Find where the given text appears and provide that cell's center as (X, Y) coordinate. 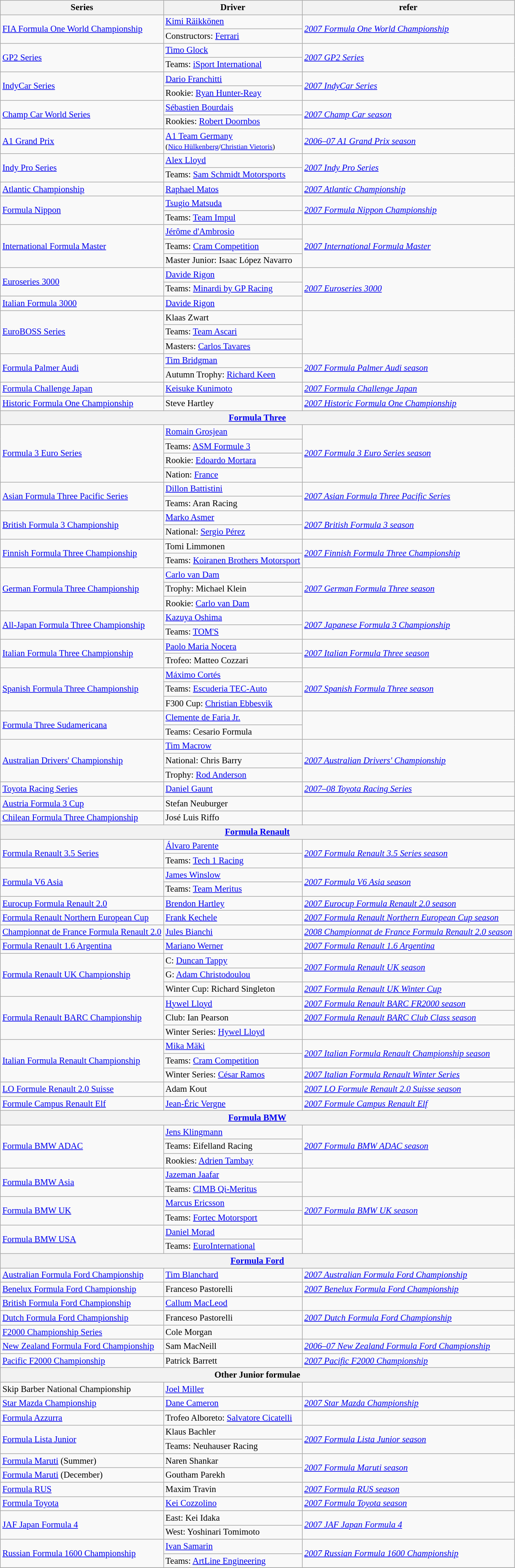
Formula Renault (257, 832)
Klaus Bachler (233, 1432)
2007 Formula 3 Euro Series season (408, 453)
Dane Cameron (233, 1404)
Teams: Eifelland Racing (233, 1146)
Formula Three Sudamericana (82, 725)
2007 German Formula Three season (408, 589)
Formula BMW (257, 1118)
Master Junior: Isaac López Navarro (233, 260)
Rookie: Carlo van Dam (233, 603)
2007 Formule Campus Renault Elf (408, 1104)
2007 Euroseries 3000 (408, 289)
Atlantic Championship (82, 189)
2007 Australian Drivers' Championship (408, 761)
2007 Formula Renault BARC FR2000 season (408, 1004)
Dario Franchitti (233, 79)
Benelux Formula Ford Championship (82, 1289)
Teams: Aran Racing (233, 503)
Austria Formula 3 Cup (82, 803)
Asian Formula Three Pacific Series (82, 496)
Alex Lloyd (233, 160)
2008 Championnat de France Formula Renault 2.0 season (408, 932)
Formula Renault BARC Championship (82, 1018)
2007 Formula Toyota season (408, 1503)
2007 Indy Pro Series (408, 168)
2007 Formula Lista Junior season (408, 1439)
JAF Japan Formula 4 (82, 1525)
Teams: TOM'S (233, 632)
Mika Mäki (233, 1046)
Formula V6 Asia (82, 882)
2007 Formula Renault 1.6 Argentina (408, 946)
Jean-Éric Vergne (233, 1104)
Formula BMW ADAC (82, 1146)
2007 Formula Nippon Championship (408, 211)
Kazuya Oshima (233, 618)
Euroseries 3000 (82, 282)
2007 Russian Formula 1600 Championship (408, 1554)
2007 Formula BMW ADAC season (408, 1146)
José Luis Riffo (233, 818)
Finnish Formula Three Championship (82, 553)
Kei Cozzolino (233, 1503)
Autumn Trophy: Richard Keen (233, 375)
Keisuke Kunimoto (233, 389)
2007 Benelux Formula Ford Championship (408, 1289)
Teams: ArtLine Engineering (233, 1561)
2007 Star Mazda Championship (408, 1404)
EuroBOSS Series (82, 332)
2007–08 Toyota Racing Series (408, 789)
2007 Finnish Formula Three Championship (408, 553)
A1 Team Germany(Nico Hülkenberg/Christian Vietoris) (233, 141)
Formula Palmer Audi (82, 368)
2007 Champ Car season (408, 115)
Clemente de Faria Jr. (233, 718)
Tim Bridgman (233, 361)
GP2 Series (82, 57)
C: Duncan Tappy (233, 960)
Formula Three (257, 418)
Formula BMW Asia (82, 1182)
Kimi Räikkönen (233, 22)
2007 Formula RUS season (408, 1489)
LO Formule Renault 2.0 Suisse (82, 1089)
Formula Toyota (82, 1503)
Trophy: Michael Klein (233, 589)
Trofeo Alboreto: Salvatore Cicatelli (233, 1418)
Adam Kout (233, 1089)
2007 Formula Challenge Japan (408, 389)
Teams: Fortec Motorsport (233, 1218)
German Formula Three Championship (82, 589)
Trophy: Rod Anderson (233, 775)
Formula Challenge Japan (82, 389)
refer (408, 8)
2007 Dutch Formula Ford Championship (408, 1318)
Goutham Parekh (233, 1475)
Teams: Minardi by GP Racing (233, 289)
Italian Formula 3000 (82, 304)
Daniel Morad (233, 1232)
Sam MacNeill (233, 1346)
Skip Barber National Championship (82, 1389)
Romain Grosjean (233, 432)
Formula Lista Junior (82, 1439)
2007 Formula Renault Northern European Cup season (408, 918)
2007 JAF Japan Formula 4 (408, 1525)
Teams: CIMB Qi-Meritus (233, 1189)
Teams: Neuhauser Racing (233, 1446)
2007 Formula V6 Asia season (408, 882)
Championnat de France Formula Renault 2.0 (82, 932)
Sébastien Bourdais (233, 108)
Teams: iSport International (233, 65)
2007 Australian Formula Ford Championship (408, 1275)
Pacific F2000 Championship (82, 1361)
2007 Atlantic Championship (408, 189)
2007 Formula Renault UK Winter Cup (408, 989)
Tim Macrow (233, 746)
Hywel Lloyd (233, 1004)
Series (82, 8)
Rookie: Ryan Hunter-Reay (233, 93)
Chilean Formula Three Championship (82, 818)
Jérôme d'Ambrosio (233, 232)
Formula Renault 1.6 Argentina (82, 946)
Rookies: Robert Doornbos (233, 122)
IndyCar Series (82, 86)
Álvaro Parente (233, 846)
2007 Formula BMW UK season (408, 1211)
Winter Series: César Ramos (233, 1075)
Formula Renault 3.5 Series (82, 854)
2007 IndyCar Series (408, 86)
Constructors: Ferrari (233, 36)
Formula RUS (82, 1489)
Jazeman Jaafar (233, 1175)
Rookie: Edoardo Mortara (233, 461)
Steve Hartley (233, 403)
Marcus Ericsson (233, 1204)
Australian Formula Ford Championship (82, 1275)
Carlo van Dam (233, 575)
Winter Cup: Richard Singleton (233, 989)
Toyota Racing Series (82, 789)
Spanish Formula Three Championship (82, 689)
Paolo Maria Nocera (233, 646)
Tomi Limmonen (233, 546)
Teams: Escuderia TEC-Auto (233, 689)
Formula Nippon (82, 211)
Dutch Formula Ford Championship (82, 1318)
James Winslow (233, 875)
2007 Formula Renault UK season (408, 968)
Historic Formula One Championship (82, 403)
2007 Italian Formula Three season (408, 654)
Australian Drivers' Championship (82, 761)
F300 Cup: Christian Ebbesvik (233, 703)
Naren Shankar (233, 1461)
Teams: Team Impul (233, 217)
Cole Morgan (233, 1332)
Teams: Koiranen Brothers Motorsport (233, 561)
Dillon Battistini (233, 489)
Formula BMW UK (82, 1211)
Nation: France (233, 475)
Champ Car World Series (82, 115)
2007 Asian Formula Three Pacific Series (408, 496)
A1 Grand Prix (82, 141)
Timo Glock (233, 50)
2007 Formula Maruti season (408, 1468)
Máximo Cortés (233, 675)
Raphael Matos (233, 189)
2006–07 A1 Grand Prix season (408, 141)
Mariano Werner (233, 946)
Formula Maruti (December) (82, 1475)
Patrick Barrett (233, 1361)
International Formula Master (82, 246)
Star Mazda Championship (82, 1404)
Formula Maruti (Summer) (82, 1461)
F2000 Championship Series (82, 1332)
Callum MacLeod (233, 1304)
British Formula 3 Championship (82, 525)
West: Yoshinari Tomimoto (233, 1532)
2007 LO Formule Renault 2.0 Suisse season (408, 1089)
2007 Italian Formula Renault Winter Series (408, 1075)
Formula Azzurra (82, 1418)
Maxim Travin (233, 1489)
Teams: ASM Formule 3 (233, 446)
2007 British Formula 3 season (408, 525)
East: Kei Idaka (233, 1518)
Formula 3 Euro Series (82, 453)
Winter Series: Hywel Lloyd (233, 1032)
Tsugio Matsuda (233, 203)
Jules Bianchi (233, 932)
Teams: Cesario Formula (233, 732)
All-Japan Formula Three Championship (82, 625)
Teams: Team Meritus (233, 889)
Formula Renault UK Championship (82, 975)
Italian Formula Renault Championship (82, 1061)
FIA Formula One World Championship (82, 29)
Marko Asmer (233, 518)
Teams: Tech 1 Racing (233, 860)
Stefan Neuburger (233, 803)
Formule Campus Renault Elf (82, 1104)
Klaas Zwart (233, 317)
National: Sergio Pérez (233, 532)
2007 Formula One World Championship (408, 29)
2007 International Formula Master (408, 246)
2007 Formula Renault BARC Club Class season (408, 1018)
Masters: Carlos Tavares (233, 346)
G: Adam Christodoulou (233, 975)
Daniel Gaunt (233, 789)
Ivan Samarin (233, 1546)
Russian Formula 1600 Championship (82, 1554)
Tim Blanchard (233, 1275)
Brendon Hartley (233, 903)
2007 Pacific F2000 Championship (408, 1361)
2007 Formula Palmer Audi season (408, 368)
2007 Formula Renault 3.5 Series season (408, 854)
Trofeo: Matteo Cozzari (233, 661)
Teams: Team Ascari (233, 332)
Formula Renault Northern European Cup (82, 918)
2007 Spanish Formula Three season (408, 689)
2007 GP2 Series (408, 57)
2006–07 New Zealand Formula Ford Championship (408, 1346)
Teams: EuroInternational (233, 1246)
British Formula Ford Championship (82, 1304)
Rookies: Adrien Tambay (233, 1161)
Indy Pro Series (82, 168)
2007 Eurocup Formula Renault 2.0 season (408, 903)
2007 Italian Formula Renault Championship season (408, 1053)
Frank Kechele (233, 918)
Formula BMW USA (82, 1239)
Club: Ian Pearson (233, 1018)
Jens Klingmann (233, 1132)
National: Chris Barry (233, 761)
Other Junior formulae (257, 1375)
Formula Ford (257, 1261)
2007 Japanese Formula 3 Championship (408, 625)
Joel Miller (233, 1389)
Teams: Sam Schmidt Motorsports (233, 175)
2007 Historic Formula One Championship (408, 403)
Eurocup Formula Renault 2.0 (82, 903)
New Zealand Formula Ford Championship (82, 1346)
Driver (233, 8)
Italian Formula Three Championship (82, 654)
